Scan for the cell matching the given text and deliver its (x, y) coordinate at center. 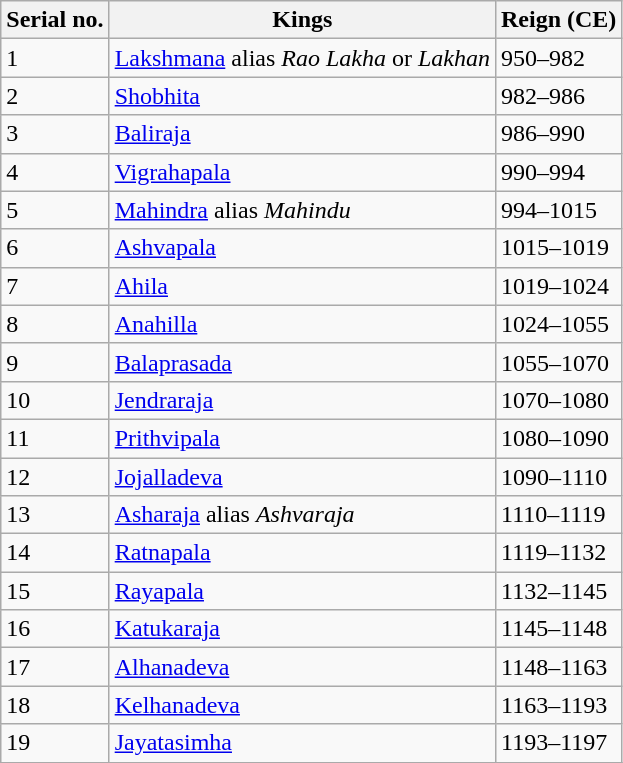
Anahilla (302, 324)
15 (55, 591)
1055–1070 (558, 362)
Ashvapala (302, 248)
3 (55, 134)
994–1015 (558, 210)
Alhanadeva (302, 667)
Mahindra alias Mahindu (302, 210)
982–986 (558, 96)
1080–1090 (558, 438)
18 (55, 705)
Asharaja alias Ashvaraja (302, 515)
11 (55, 438)
1024–1055 (558, 324)
Lakshmana alias Rao Lakha or Lakhan (302, 58)
Jendraraja (302, 400)
950–982 (558, 58)
1163–1193 (558, 705)
Reign (CE) (558, 20)
1132–1145 (558, 591)
8 (55, 324)
Serial no. (55, 20)
Baliraja (302, 134)
Shobhita (302, 96)
Katukaraja (302, 629)
14 (55, 553)
6 (55, 248)
1119–1132 (558, 553)
1193–1197 (558, 743)
4 (55, 172)
9 (55, 362)
Jayatasimha (302, 743)
7 (55, 286)
19 (55, 743)
5 (55, 210)
Vigrahapala (302, 172)
17 (55, 667)
Ahila (302, 286)
16 (55, 629)
Rayapala (302, 591)
1019–1024 (558, 286)
2 (55, 96)
Prithvipala (302, 438)
990–994 (558, 172)
1015–1019 (558, 248)
1110–1119 (558, 515)
Ratnapala (302, 553)
1145–1148 (558, 629)
1090–1110 (558, 477)
Kelhanadeva (302, 705)
1 (55, 58)
1070–1080 (558, 400)
12 (55, 477)
10 (55, 400)
13 (55, 515)
Jojalladeva (302, 477)
Balaprasada (302, 362)
986–990 (558, 134)
Kings (302, 20)
1148–1163 (558, 667)
